Determine the (x, y) coordinate at the center of the cell enclosing the given text.  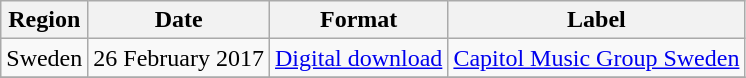
Capitol Music Group Sweden (596, 58)
Label (596, 20)
Sweden (44, 58)
26 February 2017 (179, 58)
Date (179, 20)
Format (359, 20)
Digital download (359, 58)
Region (44, 20)
